Determine the [X, Y] coordinate at the center of the cell enclosing the given text.  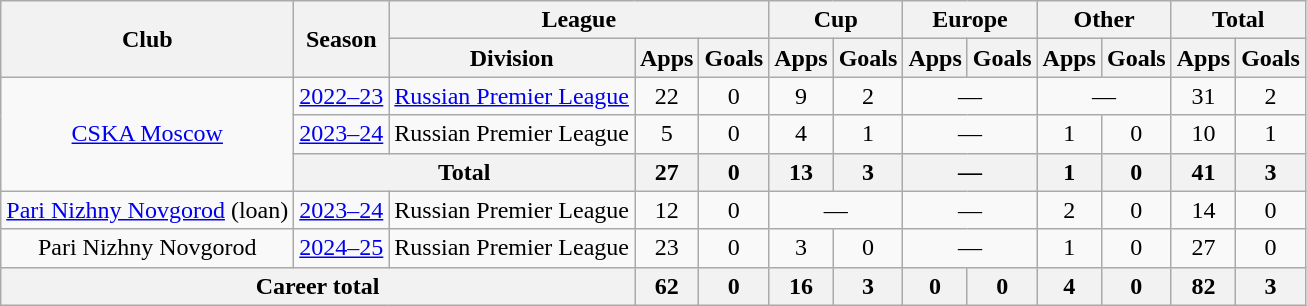
12 [666, 210]
31 [1203, 96]
Cup [836, 20]
Pari Nizhny Novgorod [148, 248]
10 [1203, 134]
Division [512, 58]
2022–23 [342, 96]
23 [666, 248]
13 [801, 172]
Europe [970, 20]
5 [666, 134]
Season [342, 39]
2024–25 [342, 248]
Pari Nizhny Novgorod (loan) [148, 210]
22 [666, 96]
Career total [318, 286]
82 [1203, 286]
16 [801, 286]
41 [1203, 172]
14 [1203, 210]
CSKA Moscow [148, 134]
League [579, 20]
Club [148, 39]
Other [1104, 20]
62 [666, 286]
9 [801, 96]
